Find where the given text appears and provide that cell's center as [x, y] coordinate. 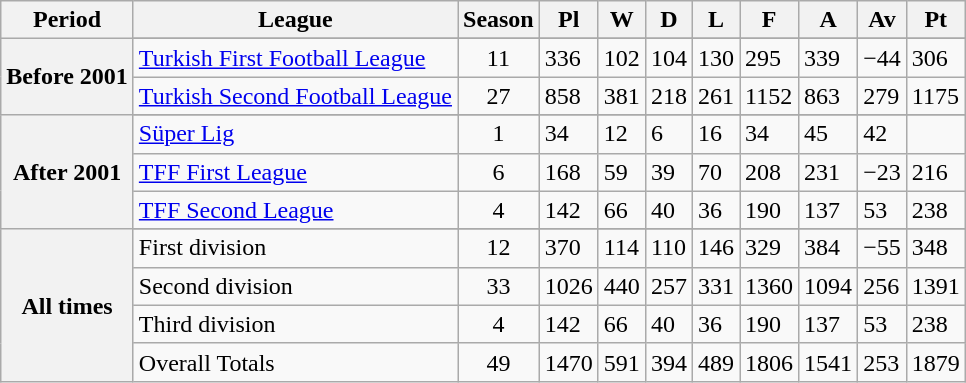
Süper Lig [295, 134]
489 [716, 362]
1806 [770, 362]
−55 [882, 248]
Turkish First Football League [295, 58]
W [622, 20]
Pl [568, 20]
42 [882, 134]
339 [828, 58]
Second division [295, 286]
1175 [936, 96]
1470 [568, 362]
League [295, 20]
114 [622, 248]
16 [716, 134]
D [668, 20]
331 [716, 286]
27 [499, 96]
49 [499, 362]
After 2001 [68, 172]
591 [622, 362]
146 [716, 248]
1 [499, 134]
858 [568, 96]
1541 [828, 362]
295 [770, 58]
104 [668, 58]
Before 2001 [68, 77]
−44 [882, 58]
11 [499, 58]
168 [568, 172]
1879 [936, 362]
Third division [295, 324]
110 [668, 248]
370 [568, 248]
257 [668, 286]
59 [622, 172]
All times [68, 305]
130 [716, 58]
218 [668, 96]
336 [568, 58]
45 [828, 134]
First division [295, 248]
Overall Totals [295, 362]
1026 [568, 286]
Av [882, 20]
381 [622, 96]
L [716, 20]
A [828, 20]
33 [499, 286]
231 [828, 172]
39 [668, 172]
1152 [770, 96]
394 [668, 362]
F [770, 20]
1094 [828, 286]
Period [68, 20]
253 [882, 362]
Pt [936, 20]
1360 [770, 286]
329 [770, 248]
440 [622, 286]
1391 [936, 286]
863 [828, 96]
TFF Second League [295, 210]
Season [499, 20]
256 [882, 286]
70 [716, 172]
306 [936, 58]
348 [936, 248]
−23 [882, 172]
384 [828, 248]
TFF First League [295, 172]
279 [882, 96]
Turkish Second Football League [295, 96]
261 [716, 96]
208 [770, 172]
102 [622, 58]
216 [936, 172]
